Capture the cell that displays the provided text and extract its (x, y) central coordinate. 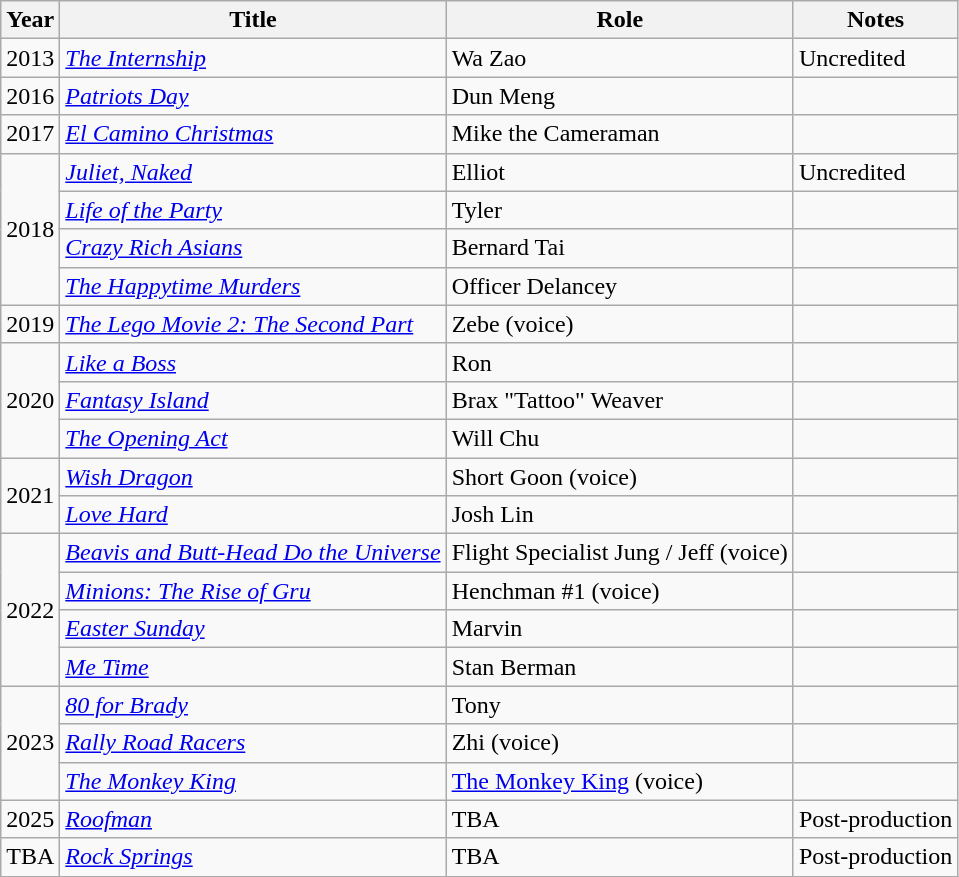
2017 (30, 134)
Fantasy Island (253, 400)
Tyler (620, 210)
Roofman (253, 819)
The Happytime Murders (253, 286)
Rock Springs (253, 857)
2025 (30, 819)
Juliet, Naked (253, 172)
Will Chu (620, 438)
Zhi (voice) (620, 743)
Role (620, 20)
Beavis and Butt-Head Do the Universe (253, 553)
Elliot (620, 172)
Easter Sunday (253, 629)
Officer Delancey (620, 286)
Zebe (voice) (620, 324)
Rally Road Racers (253, 743)
Bernard Tai (620, 248)
2021 (30, 496)
Crazy Rich Asians (253, 248)
2016 (30, 96)
Marvin (620, 629)
Flight Specialist Jung / Jeff (voice) (620, 553)
Love Hard (253, 515)
2020 (30, 400)
Life of the Party (253, 210)
2022 (30, 610)
El Camino Christmas (253, 134)
2018 (30, 229)
Dun Meng (620, 96)
Patriots Day (253, 96)
2019 (30, 324)
Tony (620, 705)
The Lego Movie 2: The Second Part (253, 324)
Wish Dragon (253, 477)
The Internship (253, 58)
Stan Berman (620, 667)
2023 (30, 743)
80 for Brady (253, 705)
2013 (30, 58)
Minions: The Rise of Gru (253, 591)
The Monkey King (voice) (620, 781)
Josh Lin (620, 515)
Brax "Tattoo" Weaver (620, 400)
Year (30, 20)
Henchman #1 (voice) (620, 591)
Wa Zao (620, 58)
Me Time (253, 667)
Mike the Cameraman (620, 134)
Ron (620, 362)
The Opening Act (253, 438)
Notes (875, 20)
The Monkey King (253, 781)
Short Goon (voice) (620, 477)
Title (253, 20)
Like a Boss (253, 362)
